Return the (X, Y) coordinate for the center point of the cell that contains the specified text.  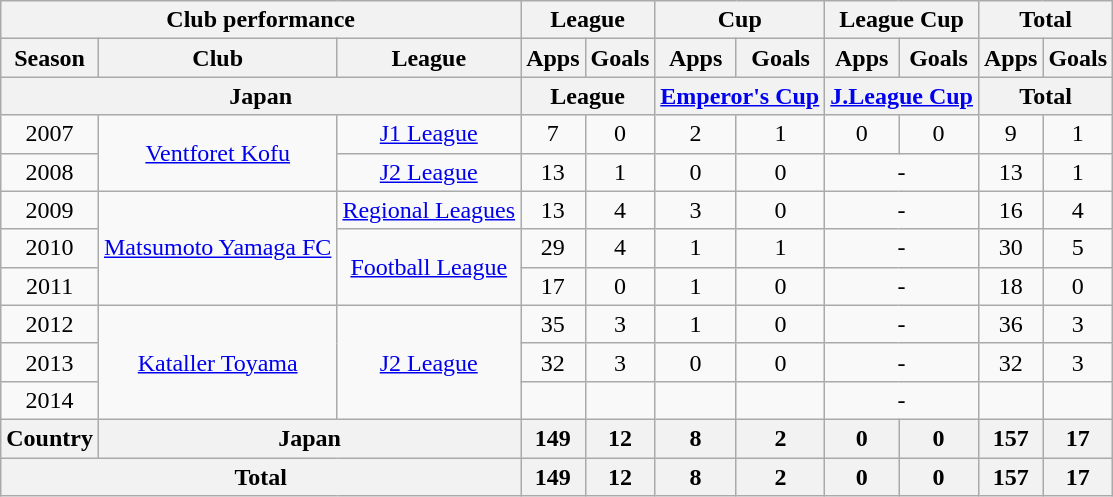
2011 (50, 286)
2009 (50, 210)
2007 (50, 134)
Cup (740, 20)
Kataller Toyama (217, 362)
29 (553, 248)
2014 (50, 400)
2008 (50, 172)
Country (50, 438)
7 (553, 134)
Club performance (261, 20)
Football League (429, 267)
18 (1010, 286)
16 (1010, 210)
5 (1078, 248)
2010 (50, 248)
2013 (50, 362)
Matsumoto Yamaga FC (217, 248)
Ventforet Kofu (217, 153)
Emperor's Cup (740, 96)
J1 League (429, 134)
2012 (50, 324)
36 (1010, 324)
Club (217, 58)
30 (1010, 248)
Regional Leagues (429, 210)
League Cup (902, 20)
Season (50, 58)
35 (553, 324)
J.League Cup (902, 96)
9 (1010, 134)
